Return the (x, y) coordinate for the center point of the cell that contains the specified text.  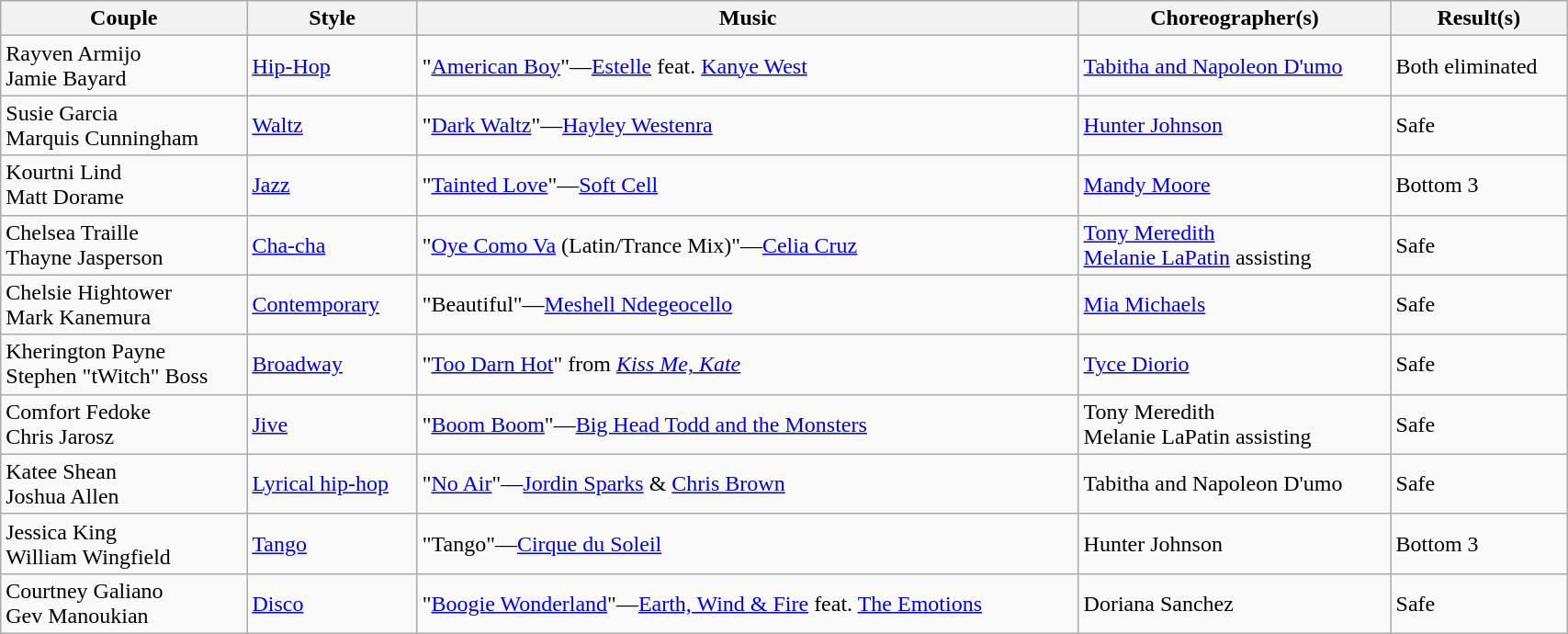
Jessica KingWilliam Wingfield (124, 544)
"American Boy"—Estelle feat. Kanye West (748, 66)
Lyrical hip-hop (333, 483)
Susie GarciaMarquis Cunningham (124, 125)
Rayven ArmijoJamie Bayard (124, 66)
Kherington PayneStephen "tWitch" Boss (124, 364)
Courtney GalianoGev Manoukian (124, 603)
Couple (124, 18)
"Tango"—Cirque du Soleil (748, 544)
Mia Michaels (1235, 305)
"Tainted Love"—Soft Cell (748, 186)
Comfort FedokeChris Jarosz (124, 425)
Katee SheanJoshua Allen (124, 483)
"Beautiful"—Meshell Ndegeocello (748, 305)
"Oye Como Va (Latin/Trance Mix)"—Celia Cruz (748, 244)
Jazz (333, 186)
Hip-Hop (333, 66)
Chelsie HightowerMark Kanemura (124, 305)
Mandy Moore (1235, 186)
Choreographer(s) (1235, 18)
Doriana Sanchez (1235, 603)
Jive (333, 425)
Tango (333, 544)
Kourtni LindMatt Dorame (124, 186)
Disco (333, 603)
"Boogie Wonderland"—Earth, Wind & Fire feat. The Emotions (748, 603)
"Dark Waltz"—Hayley Westenra (748, 125)
Style (333, 18)
Waltz (333, 125)
Tyce Diorio (1235, 364)
"Too Darn Hot" from Kiss Me, Kate (748, 364)
"Boom Boom"—Big Head Todd and the Monsters (748, 425)
"No Air"—Jordin Sparks & Chris Brown (748, 483)
Contemporary (333, 305)
Result(s) (1479, 18)
Cha-cha (333, 244)
Music (748, 18)
Chelsea TrailleThayne Jasperson (124, 244)
Both eliminated (1479, 66)
Broadway (333, 364)
